Scan for the cell matching the given text and deliver its (x, y) coordinate at center. 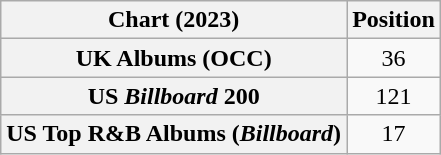
Chart (2023) (174, 20)
17 (394, 134)
121 (394, 96)
US Top R&B Albums (Billboard) (174, 134)
UK Albums (OCC) (174, 58)
US Billboard 200 (174, 96)
Position (394, 20)
36 (394, 58)
